Provide the [X, Y] coordinate of the cell's center where the given text is located.  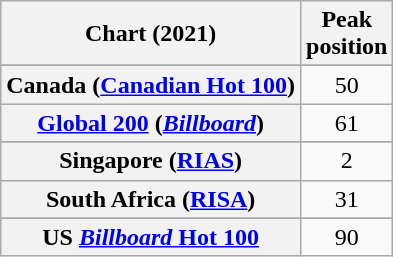
31 [347, 199]
Peakposition [347, 34]
South Africa (RISA) [151, 199]
Singapore (RIAS) [151, 161]
2 [347, 161]
90 [347, 237]
US Billboard Hot 100 [151, 237]
Chart (2021) [151, 34]
Canada (Canadian Hot 100) [151, 85]
50 [347, 85]
61 [347, 123]
Global 200 (Billboard) [151, 123]
